Output the [X, Y] coordinate of the center of the cell containing the given text.  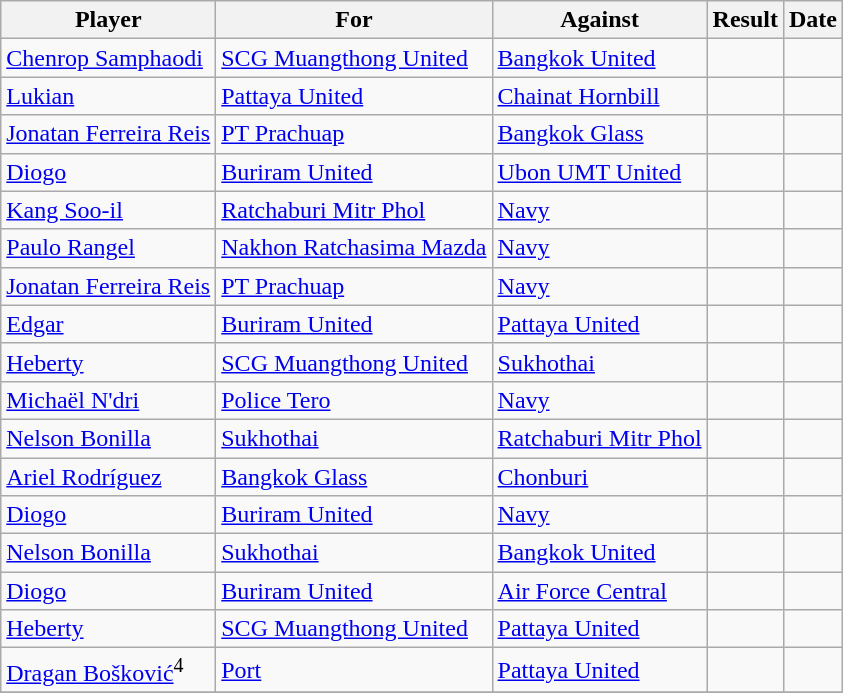
Chonburi [600, 477]
Michaël N'dri [108, 400]
Edgar [108, 324]
Kang Soo-il [108, 210]
Date [812, 20]
Result [745, 20]
Dragan Bošković4 [108, 670]
Against [600, 20]
Police Tero [354, 400]
Ariel Rodríguez [108, 477]
Port [354, 670]
Chainat Hornbill [600, 96]
Lukian [108, 96]
For [354, 20]
Chenrop Samphaodi [108, 58]
Air Force Central [600, 591]
Ubon UMT United [600, 172]
Nakhon Ratchasima Mazda [354, 248]
Player [108, 20]
Paulo Rangel [108, 248]
